Provide the [X, Y] coordinate of the cell's center where the given text is located.  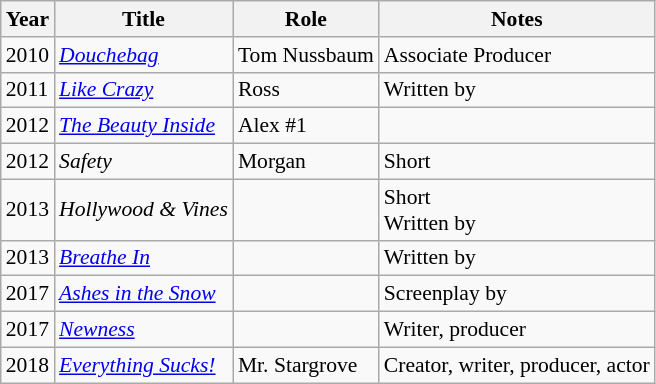
Morgan [306, 162]
Hollywood & Vines [144, 210]
Associate Producer [517, 55]
Like Crazy [144, 90]
Everything Sucks! [144, 365]
Ross [306, 90]
Role [306, 19]
Short [517, 162]
Newness [144, 330]
2011 [28, 90]
Mr. Stargrove [306, 365]
Screenplay by [517, 294]
Alex #1 [306, 126]
Ashes in the Snow [144, 294]
Douchebag [144, 55]
2010 [28, 55]
Notes [517, 19]
Writer, producer [517, 330]
The Beauty Inside [144, 126]
Creator, writer, producer, actor [517, 365]
Tom Nussbaum [306, 55]
Safety [144, 162]
ShortWritten by [517, 210]
2018 [28, 365]
Breathe In [144, 258]
Year [28, 19]
Title [144, 19]
